Locate the cell with the specified text and output its (X, Y) center coordinate. 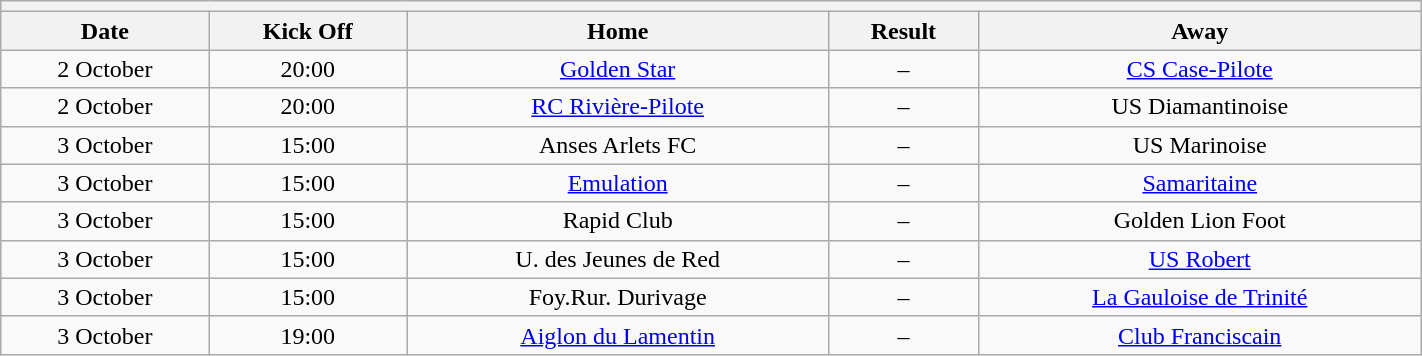
Away (1200, 31)
La Gauloise de Trinité (1200, 297)
Aiglon du Lamentin (618, 335)
US Robert (1200, 259)
RC Rivière-Pilote (618, 107)
US Marinoise (1200, 145)
19:00 (308, 335)
Emulation (618, 183)
Rapid Club (618, 221)
Golden Star (618, 69)
Date (105, 31)
Foy.Rur. Durivage (618, 297)
CS Case-Pilote (1200, 69)
Golden Lion Foot (1200, 221)
U. des Jeunes de Red (618, 259)
Home (618, 31)
Result (904, 31)
Club Franciscain (1200, 335)
Samaritaine (1200, 183)
Kick Off (308, 31)
US Diamantinoise (1200, 107)
Anses Arlets FC (618, 145)
